Determine the [x, y] coordinate at the center of the cell enclosing the given text.  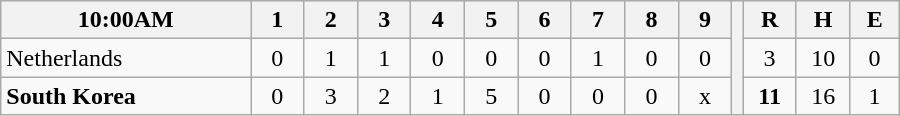
4 [438, 20]
9 [704, 20]
R [770, 20]
10 [823, 58]
E [874, 20]
7 [598, 20]
6 [544, 20]
16 [823, 96]
H [823, 20]
x [704, 96]
10:00AM [126, 20]
Netherlands [126, 58]
South Korea [126, 96]
11 [770, 96]
8 [652, 20]
